Capture the cell that displays the provided text and extract its [x, y] central coordinate. 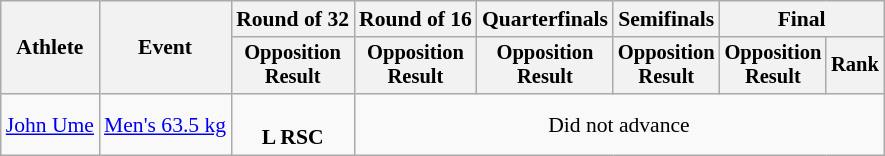
Final [802, 19]
Semifinals [666, 19]
Quarterfinals [545, 19]
Round of 32 [292, 19]
Round of 16 [416, 19]
Event [165, 48]
Did not advance [619, 124]
Rank [855, 66]
Men's 63.5 kg [165, 124]
L RSC [292, 124]
Athlete [50, 48]
John Ume [50, 124]
